Return the (x, y) coordinate for the center point of the cell that contains the specified text.  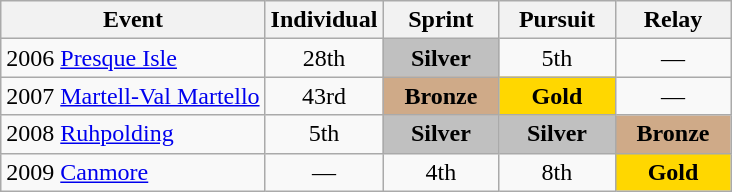
Sprint (441, 20)
2006 Presque Isle (133, 58)
2009 Canmore (133, 172)
43rd (324, 96)
Relay (673, 20)
Event (133, 20)
4th (441, 172)
8th (557, 172)
2008 Ruhpolding (133, 134)
28th (324, 58)
2007 Martell-Val Martello (133, 96)
Pursuit (557, 20)
Individual (324, 20)
